Determine the [x, y] coordinate at the center of the cell enclosing the given text.  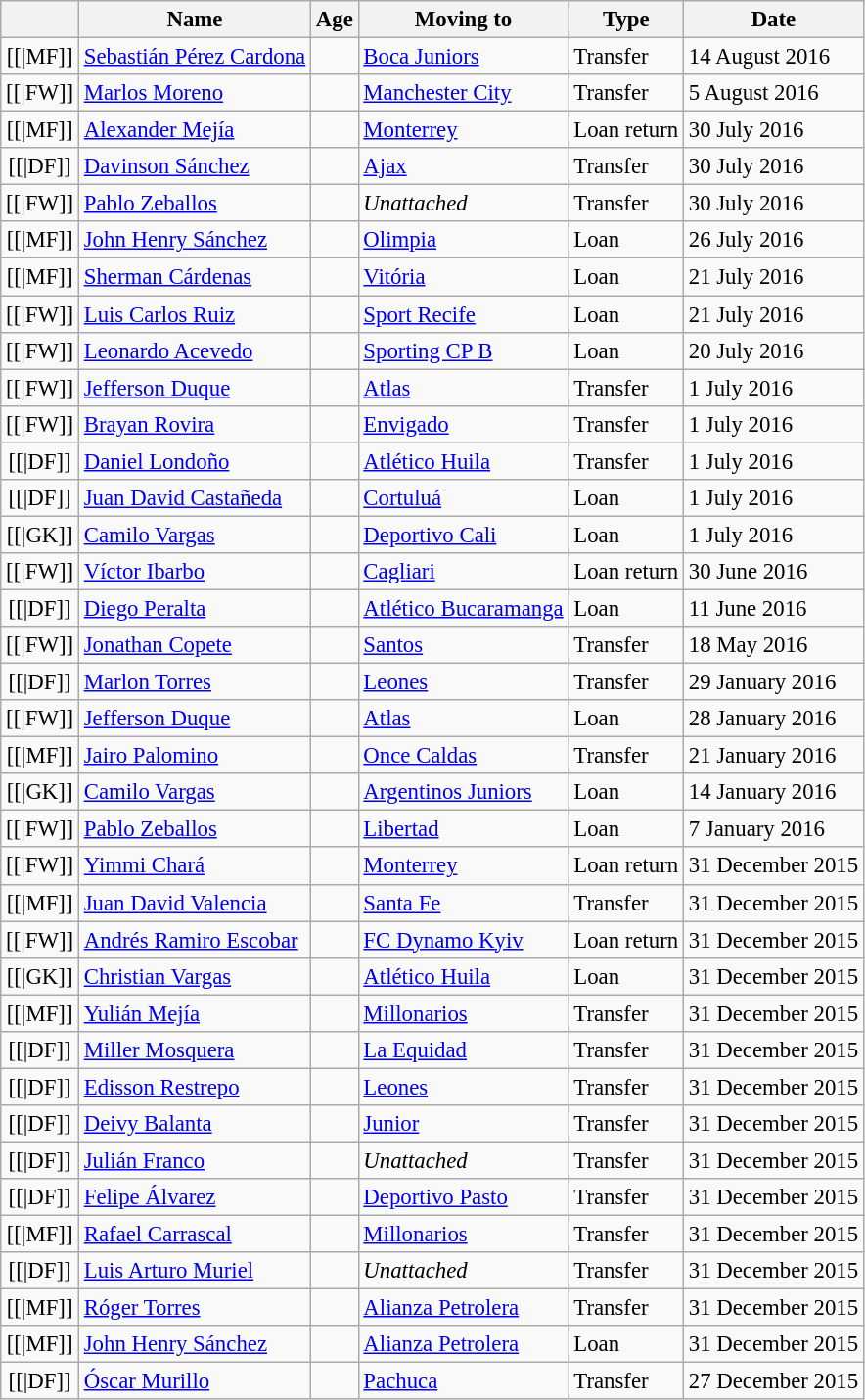
Edisson Restrepo [194, 1087]
Vitória [464, 277]
Ajax [464, 166]
27 December 2015 [773, 1381]
Víctor Ibarbo [194, 572]
Name [194, 20]
21 January 2016 [773, 756]
Róger Torres [194, 1308]
Yimmi Chará [194, 866]
Pachuca [464, 1381]
Once Caldas [464, 756]
Luis Carlos Ruiz [194, 314]
Deportivo Pasto [464, 1197]
Type [626, 20]
Alexander Mejía [194, 130]
Yulián Mejía [194, 1013]
FC Dynamo Kyiv [464, 940]
Atlético Bucaramanga [464, 608]
Luis Arturo Muriel [194, 1271]
Sporting CP B [464, 350]
Miller Mosquera [194, 1050]
Andrés Ramiro Escobar [194, 940]
Boca Juniors [464, 57]
Santos [464, 645]
Christian Vargas [194, 976]
29 January 2016 [773, 682]
Junior [464, 1124]
Juan David Valencia [194, 903]
11 June 2016 [773, 608]
Juan David Castañeda [194, 498]
14 August 2016 [773, 57]
Brayan Rovira [194, 424]
Daniel Londoño [194, 461]
Cagliari [464, 572]
7 January 2016 [773, 829]
Santa Fe [464, 903]
20 July 2016 [773, 350]
Cortuluá [464, 498]
Deivy Balanta [194, 1124]
28 January 2016 [773, 719]
Sherman Cárdenas [194, 277]
Date [773, 20]
Deportivo Cali [464, 535]
Jairo Palomino [194, 756]
Óscar Murillo [194, 1381]
La Equidad [464, 1050]
Rafael Carrascal [194, 1235]
Age [335, 20]
Manchester City [464, 93]
Libertad [464, 829]
Envigado [464, 424]
Leonardo Acevedo [194, 350]
Marlon Torres [194, 682]
Olimpia [464, 240]
Julián Franco [194, 1160]
Marlos Moreno [194, 93]
Jonathan Copete [194, 645]
18 May 2016 [773, 645]
14 January 2016 [773, 792]
Moving to [464, 20]
Argentinos Juniors [464, 792]
26 July 2016 [773, 240]
Felipe Álvarez [194, 1197]
Sebastián Pérez Cardona [194, 57]
Diego Peralta [194, 608]
30 June 2016 [773, 572]
Sport Recife [464, 314]
Davinson Sánchez [194, 166]
5 August 2016 [773, 93]
